Locate the cell with the specified text and output its (X, Y) center coordinate. 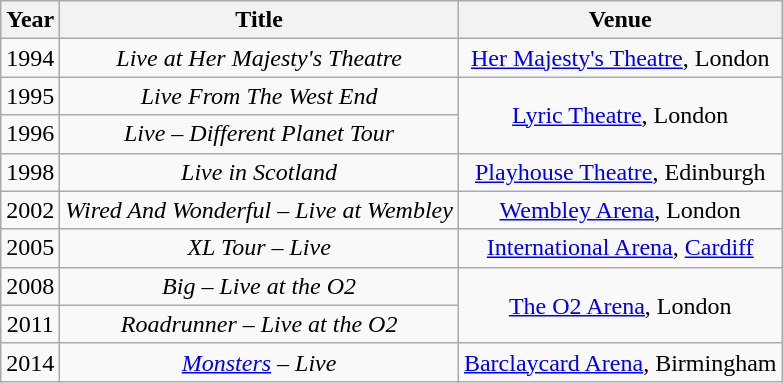
Title (260, 20)
Playhouse Theatre, Edinburgh (620, 172)
The O2 Arena, London (620, 305)
Her Majesty's Theatre, London (620, 58)
Live – Different Planet Tour (260, 134)
Year (30, 20)
2011 (30, 324)
Wembley Arena, London (620, 210)
Lyric Theatre, London (620, 115)
1995 (30, 96)
Venue (620, 20)
XL Tour – Live (260, 248)
1994 (30, 58)
International Arena, Cardiff (620, 248)
1998 (30, 172)
Roadrunner – Live at the O2 (260, 324)
Live at Her Majesty's Theatre (260, 58)
Monsters – Live (260, 362)
2002 (30, 210)
2005 (30, 248)
Big – Live at the O2 (260, 286)
2008 (30, 286)
2014 (30, 362)
Live From The West End (260, 96)
Barclaycard Arena, Birmingham (620, 362)
Wired And Wonderful – Live at Wembley (260, 210)
1996 (30, 134)
Live in Scotland (260, 172)
